Detect which cell encompasses the target text, then output its (X, Y) center coordinate. 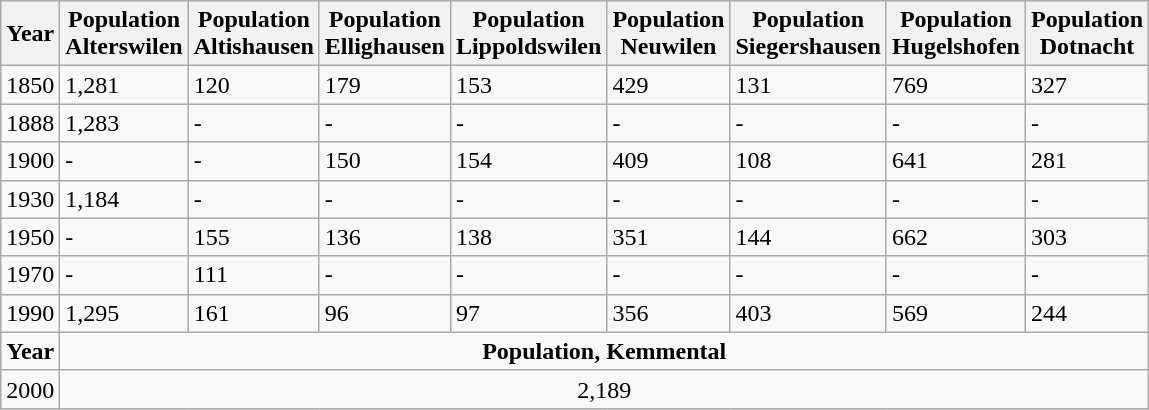
131 (808, 85)
Population Lippoldswilen (528, 34)
Population Ellighausen (384, 34)
2,189 (604, 389)
154 (528, 161)
769 (956, 85)
1,295 (124, 313)
153 (528, 85)
96 (384, 313)
356 (668, 313)
136 (384, 237)
138 (528, 237)
97 (528, 313)
403 (808, 313)
1970 (30, 275)
351 (668, 237)
Population Hugelshofen (956, 34)
179 (384, 85)
327 (1086, 85)
1930 (30, 199)
2000 (30, 389)
Population Alterswilen (124, 34)
Population Siegershausen (808, 34)
303 (1086, 237)
1850 (30, 85)
641 (956, 161)
569 (956, 313)
Population Altishausen (254, 34)
281 (1086, 161)
1,281 (124, 85)
662 (956, 237)
155 (254, 237)
150 (384, 161)
111 (254, 275)
Population, Kemmental (604, 351)
Population Dotnacht (1086, 34)
161 (254, 313)
Population Neuwilen (668, 34)
1900 (30, 161)
1990 (30, 313)
108 (808, 161)
1,184 (124, 199)
244 (1086, 313)
409 (668, 161)
144 (808, 237)
1888 (30, 123)
1950 (30, 237)
429 (668, 85)
120 (254, 85)
1,283 (124, 123)
